Return the [X, Y] coordinate for the center point of the cell that contains the specified text.  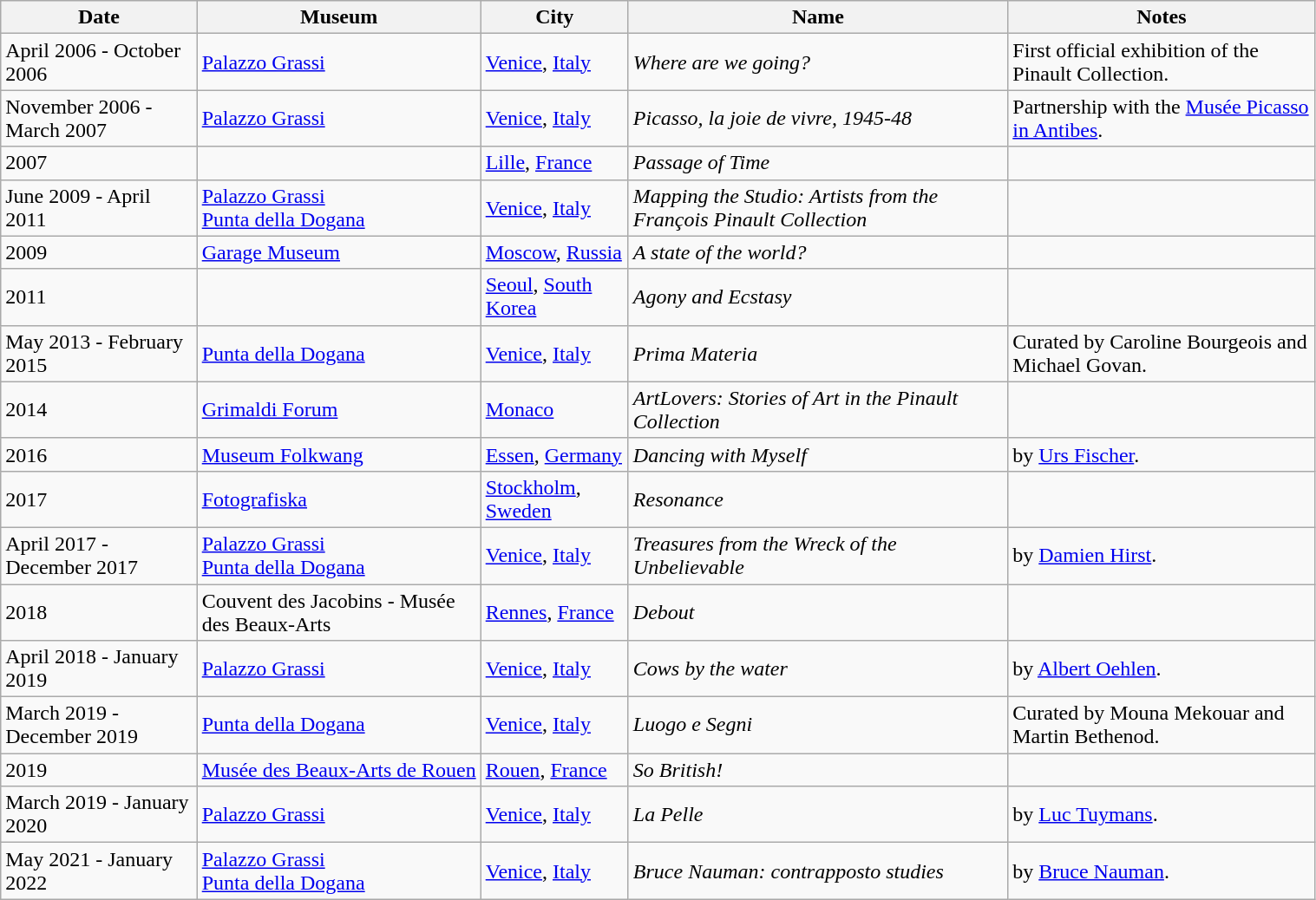
Rennes, France [554, 612]
First official exhibition of the Pinault Collection. [1162, 62]
March 2019 - January 2020 [99, 815]
April 2018 - January 2019 [99, 669]
Cows by the water [817, 669]
2009 [99, 252]
Where are we going? [817, 62]
Mapping the Studio: Artists from the François Pinault Collection [817, 208]
2016 [99, 454]
May 2013 - February 2015 [99, 354]
Resonance [817, 499]
2014 [99, 409]
Seoul, South Korea [554, 297]
Garage Museum [338, 252]
by Luc Tuymans. [1162, 815]
Curated by Caroline Bourgeois and Michael Govan. [1162, 354]
Curated by Mouna Mekouar and Martin Bethenod. [1162, 725]
City [554, 17]
2007 [99, 163]
Partnership with the Musée Picasso in Antibes. [1162, 118]
March 2019 - December 2019 [99, 725]
May 2021 - January 2022 [99, 871]
Bruce Nauman: contrapposto studies [817, 871]
Passage of Time [817, 163]
Monaco [554, 409]
Museum Folkwang [338, 454]
Museum [338, 17]
Rouen, France [554, 770]
Moscow, Russia [554, 252]
A state of the world? [817, 252]
Musée des Beaux-Arts de Rouen [338, 770]
Luogo e Segni [817, 725]
2011 [99, 297]
June 2009 - April 2011 [99, 208]
Agony and Ecstasy [817, 297]
2019 [99, 770]
by Urs Fischer. [1162, 454]
Prima Materia [817, 354]
La Pelle [817, 815]
Picasso, la joie de vivre, 1945-48 [817, 118]
Couvent des Jacobins - Musée des Beaux-Arts [338, 612]
Notes [1162, 17]
Name [817, 17]
Essen, Germany [554, 454]
April 2017 - December 2017 [99, 555]
Debout [817, 612]
Lille, France [554, 163]
by Albert Oehlen. [1162, 669]
Grimaldi Forum [338, 409]
April 2006 - October 2006 [99, 62]
by Bruce Nauman. [1162, 871]
Stockholm, Sweden [554, 499]
So British! [817, 770]
by Damien Hirst. [1162, 555]
Date [99, 17]
Dancing with Myself [817, 454]
ArtLovers: Stories of Art in the Pinault Collection [817, 409]
2017 [99, 499]
Treasures from the Wreck of the Unbelievable [817, 555]
2018 [99, 612]
November 2006 - March 2007 [99, 118]
Fotografiska [338, 499]
